Detect which cell encompasses the target text, then output its [X, Y] center coordinate. 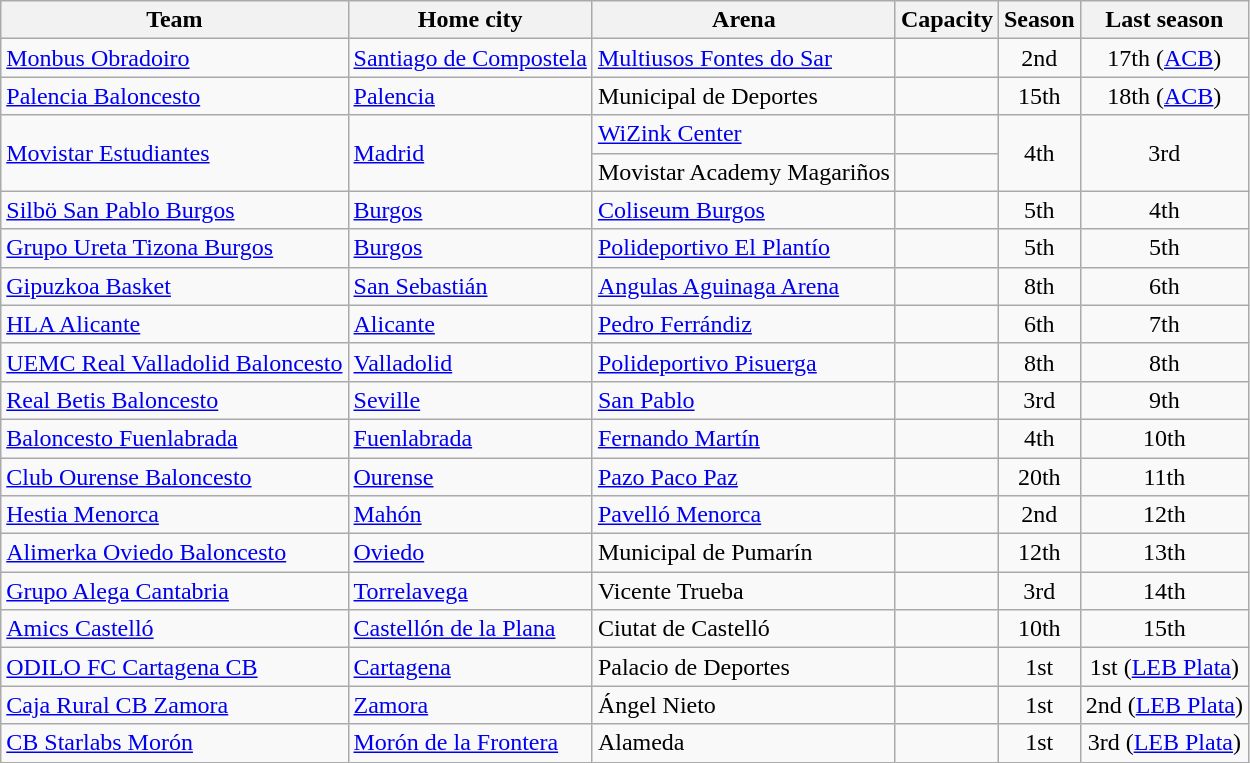
Zamora [470, 705]
Pavelló Menorca [744, 515]
Palencia [470, 96]
Coliseum Burgos [744, 210]
Multiusos Fontes do Sar [744, 58]
Club Ourense Baloncesto [174, 477]
Municipal de Pumarín [744, 553]
Seville [470, 400]
ODILO FC Cartagena CB [174, 667]
Real Betis Baloncesto [174, 400]
Ciutat de Castelló [744, 629]
Team [174, 20]
Oviedo [470, 553]
Morón de la Frontera [470, 743]
UEMC Real Valladolid Baloncesto [174, 362]
17th (ACB) [1164, 58]
Fuenlabrada [470, 438]
Amics Castelló [174, 629]
Torrelavega [470, 591]
Alicante [470, 324]
Monbus Obradoiro [174, 58]
9th [1164, 400]
Cartagena [470, 667]
San Pablo [744, 400]
Mahón [470, 515]
Palencia Baloncesto [174, 96]
Castellón de la Plana [470, 629]
Valladolid [470, 362]
2nd (LEB Plata) [1164, 705]
18th (ACB) [1164, 96]
San Sebastián [470, 286]
Hestia Menorca [174, 515]
7th [1164, 324]
Santiago de Compostela [470, 58]
Municipal de Deportes [744, 96]
Alimerka Oviedo Baloncesto [174, 553]
Ángel Nieto [744, 705]
Capacity [946, 20]
CB Starlabs Morón [174, 743]
Movistar Estudiantes [174, 153]
Silbö San Pablo Burgos [174, 210]
Last season [1164, 20]
Angulas Aguinaga Arena [744, 286]
Alameda [744, 743]
HLA Alicante [174, 324]
Polideportivo El Plantío [744, 248]
Arena [744, 20]
Caja Rural CB Zamora [174, 705]
Movistar Academy Magariños [744, 172]
Pazo Paco Paz [744, 477]
Season [1039, 20]
11th [1164, 477]
Gipuzkoa Basket [174, 286]
Vicente Trueba [744, 591]
Madrid [470, 153]
WiZink Center [744, 134]
Baloncesto Fuenlabrada [174, 438]
1st (LEB Plata) [1164, 667]
Palacio de Deportes [744, 667]
Ourense [470, 477]
14th [1164, 591]
Grupo Alega Cantabria [174, 591]
Home city [470, 20]
3rd (LEB Plata) [1164, 743]
Fernando Martín [744, 438]
Pedro Ferrándiz [744, 324]
20th [1039, 477]
13th [1164, 553]
Grupo Ureta Tizona Burgos [174, 248]
Polideportivo Pisuerga [744, 362]
